Extract the [x, y] coordinate from the center of the cell holding the provided text.  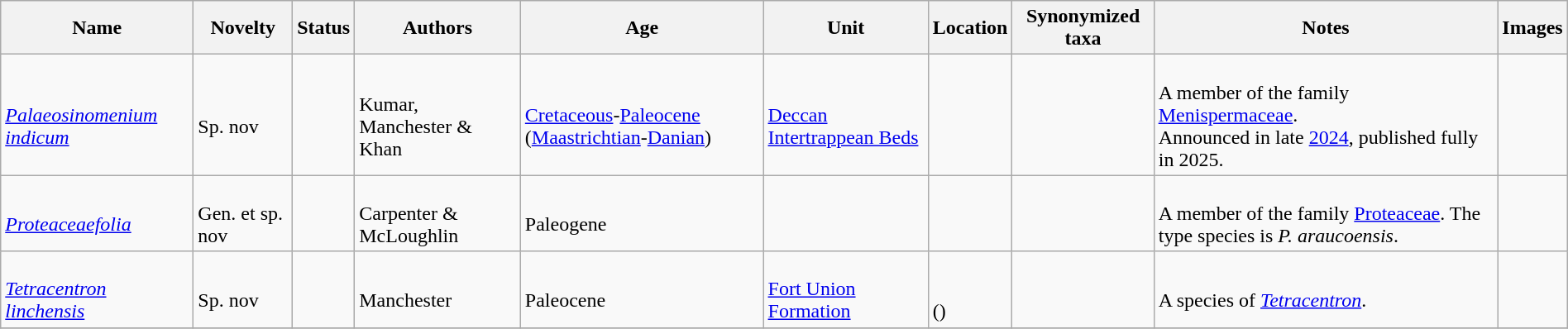
Cretaceous-Paleocene (Maastrichtian-Danian) [642, 115]
Fort Union Formation [845, 289]
A species of Tetracentron. [1326, 289]
Novelty [243, 28]
Paleocene [642, 289]
Manchester [438, 289]
Synonymized taxa [1083, 28]
Name [98, 28]
A member of the family Menispermaceae.Announced in late 2024, published fully in 2025. [1326, 115]
Status [324, 28]
Gen. et sp. nov [243, 213]
Palaeosinomenium indicum [98, 115]
Paleogene [642, 213]
Images [1532, 28]
Kumar, Manchester & Khan [438, 115]
Proteaceaefolia [98, 213]
Carpenter & McLoughlin [438, 213]
Location [970, 28]
Deccan Intertrappean Beds [845, 115]
A member of the family Proteaceae. The type species is P. araucoensis. [1326, 213]
Tetracentron linchensis [98, 289]
Age [642, 28]
() [970, 289]
Unit [845, 28]
Authors [438, 28]
Notes [1326, 28]
